Find where the given text appears and provide that cell's center as (x, y) coordinate. 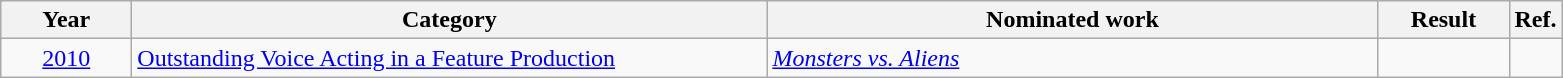
Ref. (1536, 20)
Monsters vs. Aliens (1072, 58)
Year (66, 20)
Nominated work (1072, 20)
Outstanding Voice Acting in a Feature Production (450, 58)
Category (450, 20)
Result (1444, 20)
2010 (66, 58)
